Detect which cell encompasses the target text, then output its (x, y) center coordinate. 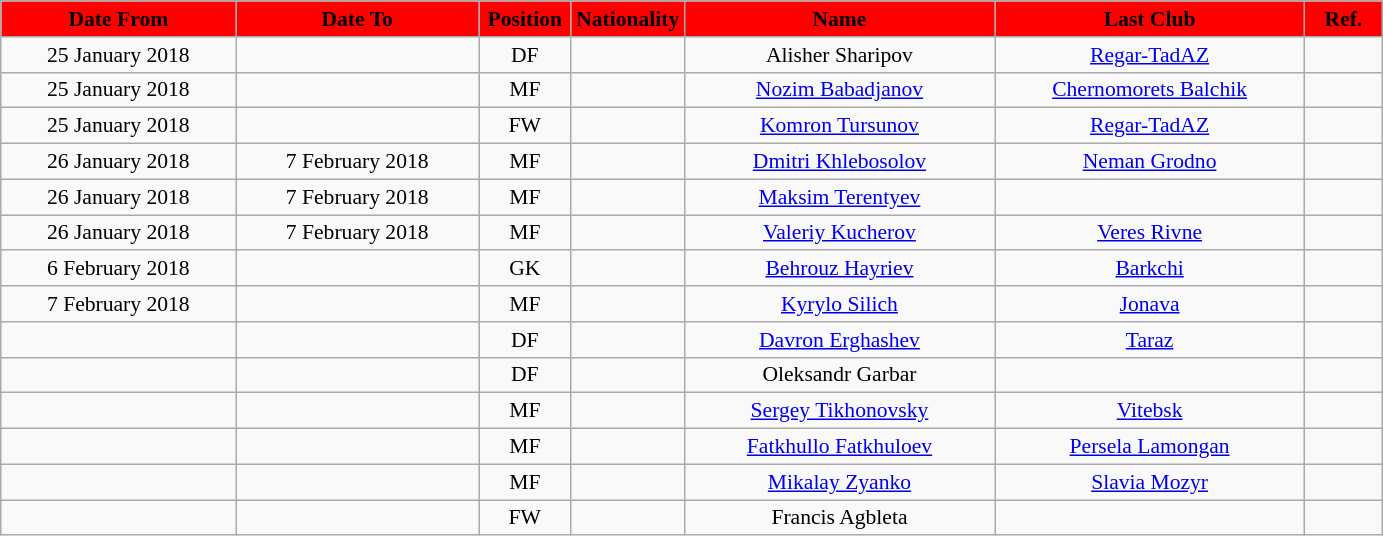
Position (524, 19)
Alisher Sharipov (839, 55)
Vitebsk (1150, 411)
Dmitri Khlebosolov (839, 162)
Fatkhullo Fatkhuloev (839, 447)
Nationality (628, 19)
6 February 2018 (118, 269)
Behrouz Hayriev (839, 269)
Francis Agbleta (839, 518)
Name (839, 19)
Jonava (1150, 304)
Persela Lamongan (1150, 447)
Date To (358, 19)
Maksim Terentyev (839, 197)
Kyrylo Silich (839, 304)
Sergey Tikhonovsky (839, 411)
Barkchi (1150, 269)
Nozim Babadjanov (839, 90)
Mikalay Zyanko (839, 482)
GK (524, 269)
Chernomorets Balchik (1150, 90)
Last Club (1150, 19)
Taraz (1150, 340)
Ref. (1344, 19)
Date From (118, 19)
Davron Erghashev (839, 340)
Valeriy Kucherov (839, 233)
Oleksandr Garbar (839, 375)
Komron Tursunov (839, 126)
Neman Grodno (1150, 162)
Veres Rivne (1150, 233)
Slavia Mozyr (1150, 482)
